Return (X, Y) of the center of cell containing provided text 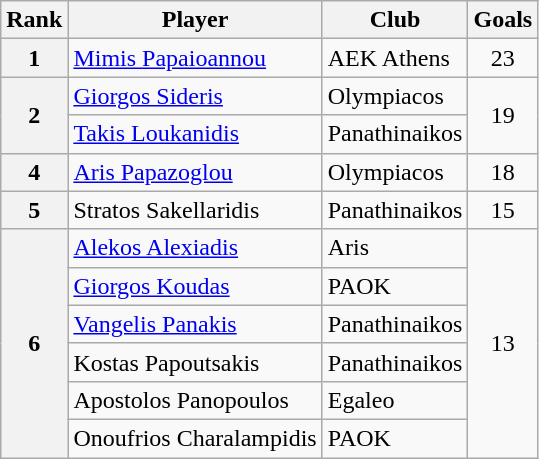
Goals (503, 20)
Stratos Sakellaridis (195, 210)
Alekos Alexiadis (195, 248)
Rank (34, 20)
Egaleo (395, 400)
Onoufrios Charalampidis (195, 438)
4 (34, 172)
1 (34, 58)
6 (34, 343)
23 (503, 58)
Takis Loukanidis (195, 134)
Club (395, 20)
Vangelis Panakis (195, 324)
Giorgos Koudas (195, 286)
5 (34, 210)
AEK Athens (395, 58)
Aris (395, 248)
2 (34, 115)
13 (503, 343)
15 (503, 210)
Mimis Papaioannou (195, 58)
Player (195, 20)
18 (503, 172)
Giorgos Sideris (195, 96)
Kostas Papoutsakis (195, 362)
Aris Papazoglou (195, 172)
Apostolos Panopoulos (195, 400)
19 (503, 115)
